Return (x, y) of the center of cell containing provided text 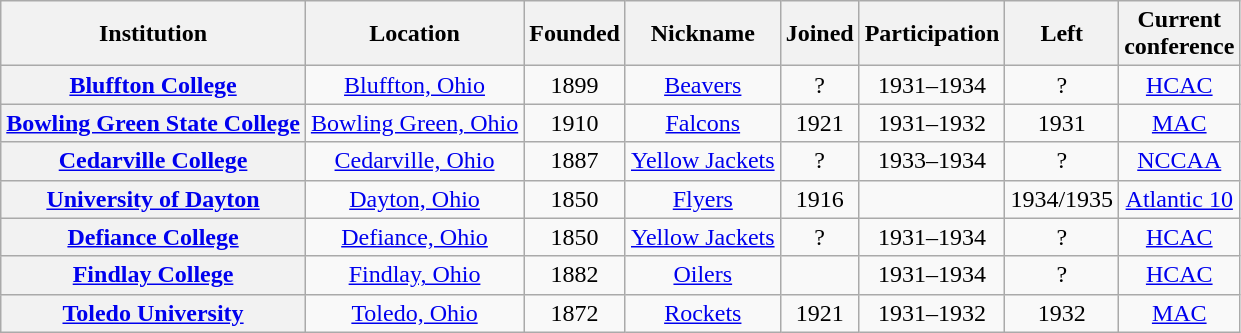
Bluffton College (154, 85)
NCCAA (1180, 161)
Flyers (702, 199)
1882 (575, 275)
Rockets (702, 313)
Toledo University (154, 313)
Cedarville, Ohio (414, 161)
Location (414, 34)
Left (1062, 34)
1899 (575, 85)
1931 (1062, 123)
Cedarville College (154, 161)
Findlay, Ohio (414, 275)
Oilers (702, 275)
Bowling Green State College (154, 123)
Defiance, Ohio (414, 237)
Atlantic 10 (1180, 199)
1932 (1062, 313)
1887 (575, 161)
Founded (575, 34)
Findlay College (154, 275)
Bowling Green, Ohio (414, 123)
1910 (575, 123)
University of Dayton (154, 199)
Beavers (702, 85)
Bluffton, Ohio (414, 85)
Currentconference (1180, 34)
1934/1935 (1062, 199)
Defiance College (154, 237)
Toledo, Ohio (414, 313)
Participation (932, 34)
1933–1934 (932, 161)
Dayton, Ohio (414, 199)
1872 (575, 313)
Joined (820, 34)
1916 (820, 199)
Institution (154, 34)
Nickname (702, 34)
Falcons (702, 123)
